Scan for the cell matching the given text and deliver its (x, y) coordinate at center. 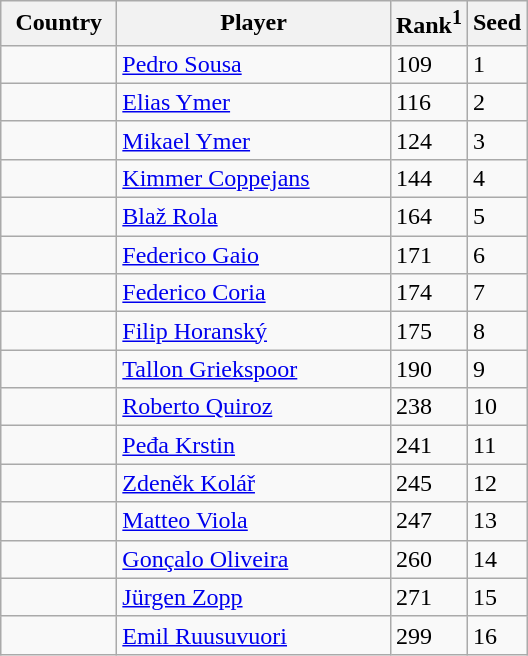
171 (428, 255)
4 (496, 178)
Emil Ruusuvuori (254, 635)
Kimmer Coppejans (254, 178)
Gonçalo Oliveira (254, 559)
Zdeněk Kolář (254, 483)
Rank1 (428, 24)
245 (428, 483)
Jürgen Zopp (254, 597)
7 (496, 293)
9 (496, 369)
Player (254, 24)
10 (496, 407)
116 (428, 102)
190 (428, 369)
260 (428, 559)
16 (496, 635)
Tallon Griekspoor (254, 369)
144 (428, 178)
5 (496, 217)
8 (496, 331)
175 (428, 331)
299 (428, 635)
Seed (496, 24)
247 (428, 521)
241 (428, 445)
238 (428, 407)
Matteo Viola (254, 521)
124 (428, 140)
12 (496, 483)
Elias Ymer (254, 102)
6 (496, 255)
174 (428, 293)
Roberto Quiroz (254, 407)
Filip Horanský (254, 331)
13 (496, 521)
271 (428, 597)
Peđa Krstin (254, 445)
14 (496, 559)
Federico Gaio (254, 255)
15 (496, 597)
Country (59, 24)
1 (496, 64)
Mikael Ymer (254, 140)
164 (428, 217)
2 (496, 102)
109 (428, 64)
Pedro Sousa (254, 64)
3 (496, 140)
Federico Coria (254, 293)
11 (496, 445)
Blaž Rola (254, 217)
